Determine the (X, Y) coordinate at the center of the cell enclosing the given text.  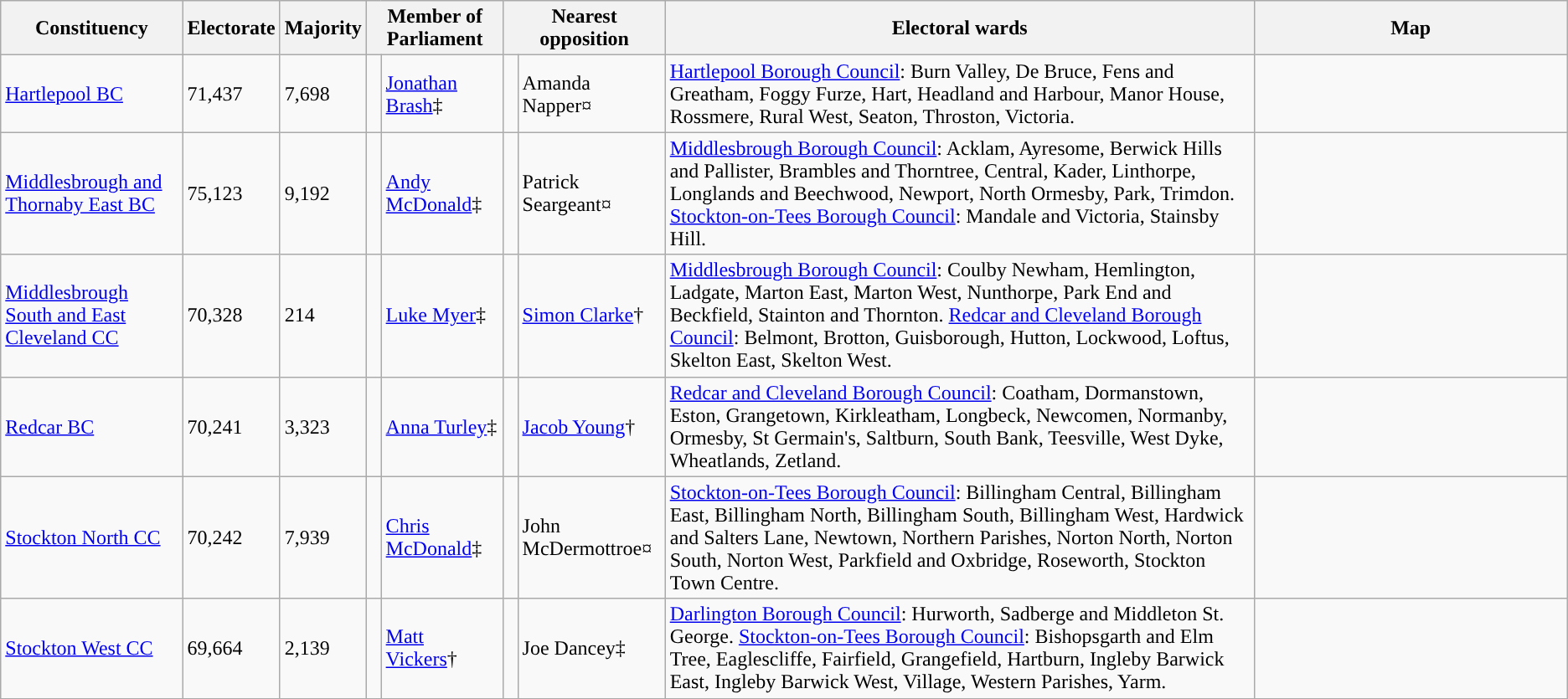
Luke Myer‡ (442, 316)
Electoral wards (960, 28)
Constituency (92, 28)
Electorate (231, 28)
Member of Parliament (435, 28)
Patrick Seargeant¤ (591, 193)
Middlesbrough and Thornaby East BC (92, 193)
Simon Clarke† (591, 316)
Joe Dancey‡ (591, 648)
Hartlepool BC (92, 94)
Stockton North CC (92, 537)
Andy McDonald‡ (442, 193)
70,241 (231, 427)
Amanda Napper¤ (591, 94)
Stockton West CC (92, 648)
214 (323, 316)
Redcar BC (92, 427)
2,139 (323, 648)
Middlesbrough South and East Cleveland CC (92, 316)
7,939 (323, 537)
7,698 (323, 94)
Majority (323, 28)
70,328 (231, 316)
Matt Vickers† (442, 648)
Jonathan Brash‡ (442, 94)
John McDermottroe¤ (591, 537)
Map (1411, 28)
75,123 (231, 193)
3,323 (323, 427)
9,192 (323, 193)
70,242 (231, 537)
Nearest opposition (585, 28)
Anna Turley‡ (442, 427)
Chris McDonald‡ (442, 537)
Jacob Young† (591, 427)
71,437 (231, 94)
69,664 (231, 648)
